Capture the cell that displays the provided text and extract its [X, Y] central coordinate. 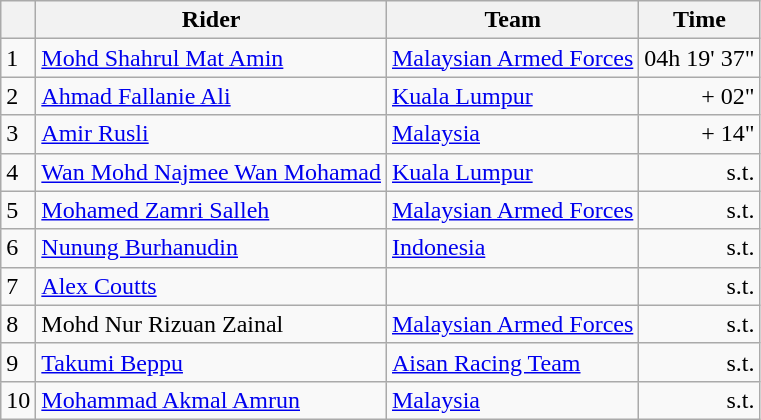
+ 14" [700, 134]
Alex Coutts [212, 286]
Mohd Nur Rizuan Zainal [212, 324]
Takumi Beppu [212, 362]
Wan Mohd Najmee Wan Mohamad [212, 172]
7 [18, 286]
6 [18, 248]
10 [18, 400]
1 [18, 58]
8 [18, 324]
Mohd Shahrul Mat Amin [212, 58]
Team [512, 20]
Aisan Racing Team [512, 362]
Ahmad Fallanie Ali [212, 96]
Nunung Burhanudin [212, 248]
9 [18, 362]
+ 02" [700, 96]
Time [700, 20]
Rider [212, 20]
Mohamed Zamri Salleh [212, 210]
2 [18, 96]
04h 19' 37" [700, 58]
Amir Rusli [212, 134]
Indonesia [512, 248]
3 [18, 134]
5 [18, 210]
4 [18, 172]
Mohammad Akmal Amrun [212, 400]
